Determine the (X, Y) coordinate at the center of the cell enclosing the given text.  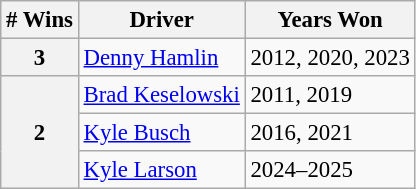
Brad Keselowski (162, 95)
Kyle Busch (162, 133)
Kyle Larson (162, 170)
2012, 2020, 2023 (330, 58)
2024–2025 (330, 170)
2 (40, 132)
Denny Hamlin (162, 58)
2011, 2019 (330, 95)
# Wins (40, 20)
Driver (162, 20)
Years Won (330, 20)
3 (40, 58)
2016, 2021 (330, 133)
